Return (x, y) of the center of cell containing provided text 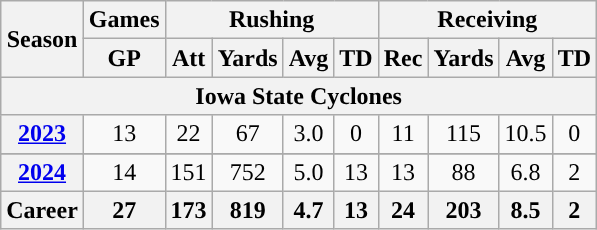
GP (124, 58)
14 (124, 172)
88 (464, 172)
752 (248, 172)
203 (464, 210)
5.0 (308, 172)
11 (403, 134)
24 (403, 210)
Rushing (272, 20)
Career (42, 210)
6.8 (526, 172)
Rec (403, 58)
3.0 (308, 134)
22 (188, 134)
151 (188, 172)
Games (124, 20)
Receiving (487, 20)
2023 (42, 134)
Att (188, 58)
67 (248, 134)
173 (188, 210)
Iowa State Cyclones (299, 96)
10.5 (526, 134)
Season (42, 39)
8.5 (526, 210)
819 (248, 210)
115 (464, 134)
27 (124, 210)
2024 (42, 172)
4.7 (308, 210)
